Search for the cell housing the specified text and yield its (X, Y) center coordinate. 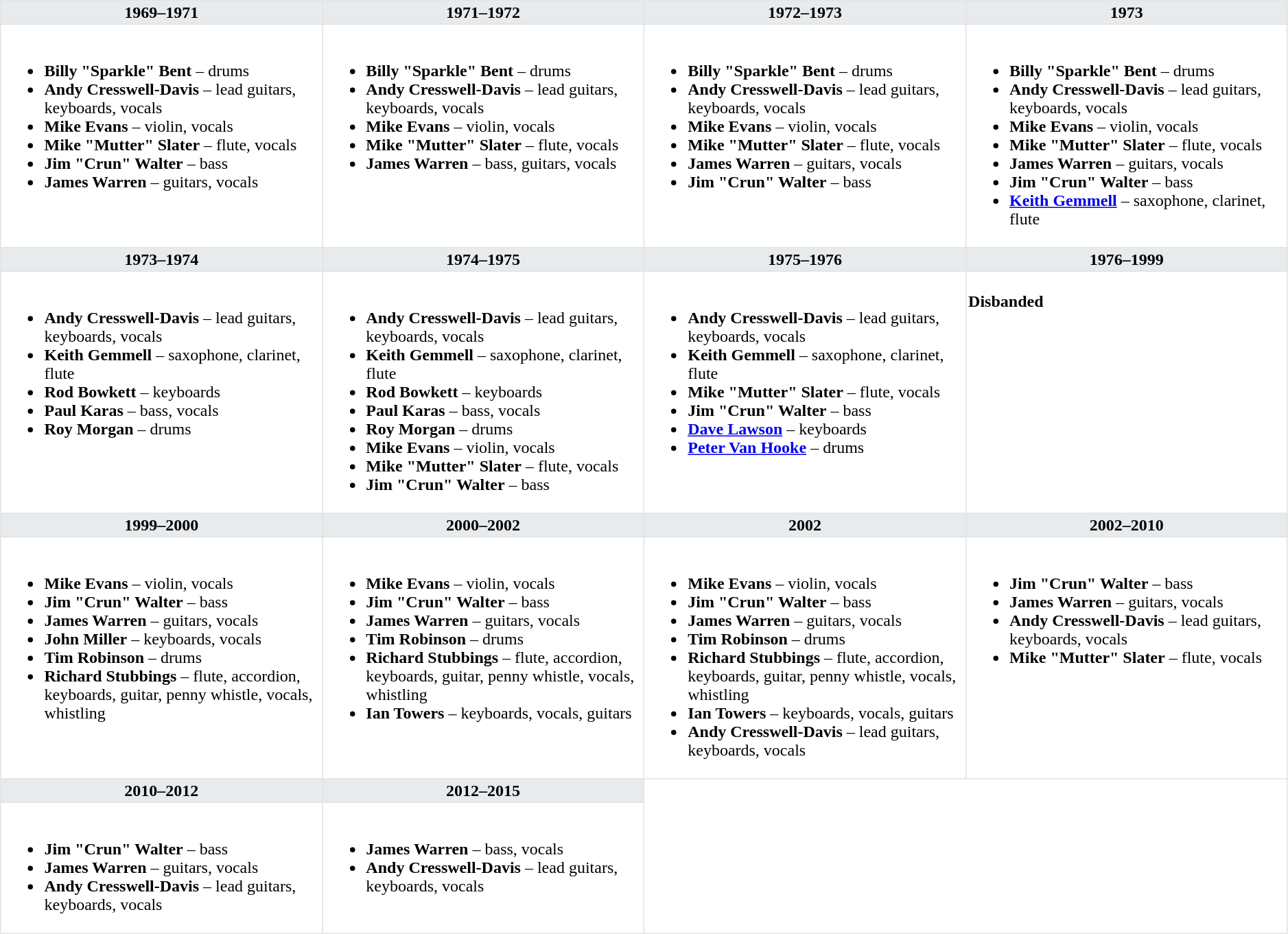
2012–2015 (483, 791)
1973–1974 (162, 259)
Disbanded (1127, 392)
2002 (804, 525)
1974–1975 (483, 259)
2010–2012 (162, 791)
1969–1971 (162, 12)
1971–1972 (483, 12)
1973 (1127, 12)
1999–2000 (162, 525)
James Warren – bass, vocalsAndy Cresswell-Davis – lead guitars, keyboards, vocals (483, 867)
1975–1976 (804, 259)
2002–2010 (1127, 525)
Jim "Crun" Walter – bassJames Warren – guitars, vocalsAndy Cresswell-Davis – lead guitars, keyboards, vocalsMike "Mutter" Slater – flute, vocals (1127, 657)
Jim "Crun" Walter – bassJames Warren – guitars, vocalsAndy Cresswell-Davis – lead guitars, keyboards, vocals (162, 867)
1976–1999 (1127, 259)
1972–1973 (804, 12)
2000–2002 (483, 525)
